Pinpoint the cell where the given text exists, returning its (X, Y) midpoint coordinate. 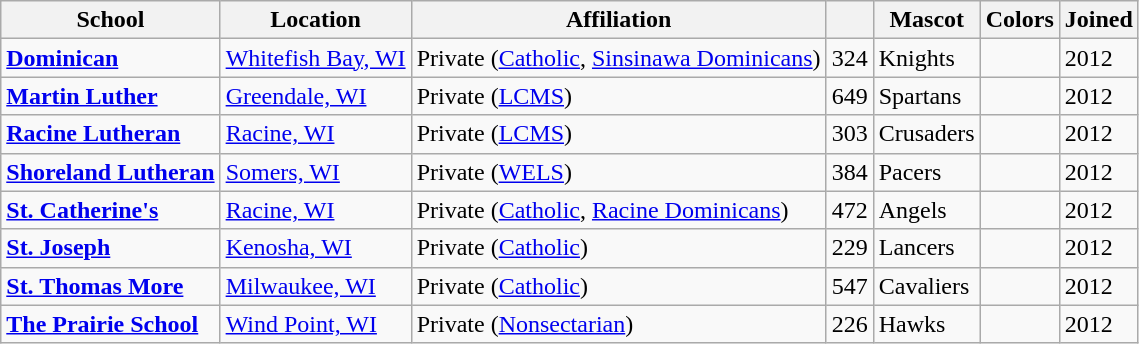
472 (850, 210)
St. Thomas More (110, 286)
Martin Luther (110, 96)
St. Joseph (110, 248)
Private (Nonsectarian) (618, 324)
Knights (926, 58)
Location (316, 20)
Private (WELS) (618, 172)
Shoreland Lutheran (110, 172)
Whitefish Bay, WI (316, 58)
Hawks (926, 324)
547 (850, 286)
Somers, WI (316, 172)
Lancers (926, 248)
Wind Point, WI (316, 324)
Kenosha, WI (316, 248)
Colors (1020, 20)
Joined (1098, 20)
Angels (926, 210)
Pacers (926, 172)
Mascot (926, 20)
303 (850, 134)
St. Catherine's (110, 210)
Greendale, WI (316, 96)
324 (850, 58)
384 (850, 172)
Affiliation (618, 20)
Racine Lutheran (110, 134)
229 (850, 248)
Spartans (926, 96)
649 (850, 96)
Cavaliers (926, 286)
Dominican (110, 58)
Private (Catholic, Racine Dominicans) (618, 210)
Crusaders (926, 134)
Milwaukee, WI (316, 286)
Private (Catholic, Sinsinawa Dominicans) (618, 58)
226 (850, 324)
The Prairie School (110, 324)
School (110, 20)
